Return (X, Y) of the center of cell containing provided text 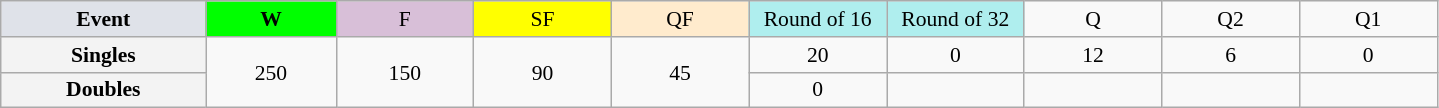
Round of 16 (818, 19)
Q2 (1231, 19)
12 (1093, 55)
Event (104, 19)
Q1 (1368, 19)
F (405, 19)
Q (1093, 19)
150 (405, 72)
45 (680, 72)
W (271, 19)
250 (271, 72)
Singles (104, 55)
Doubles (104, 90)
20 (818, 55)
90 (543, 72)
QF (680, 19)
6 (1231, 55)
Round of 32 (955, 19)
SF (543, 19)
